Identify which cell holds the provided text, then report its (x, y) central coordinate. 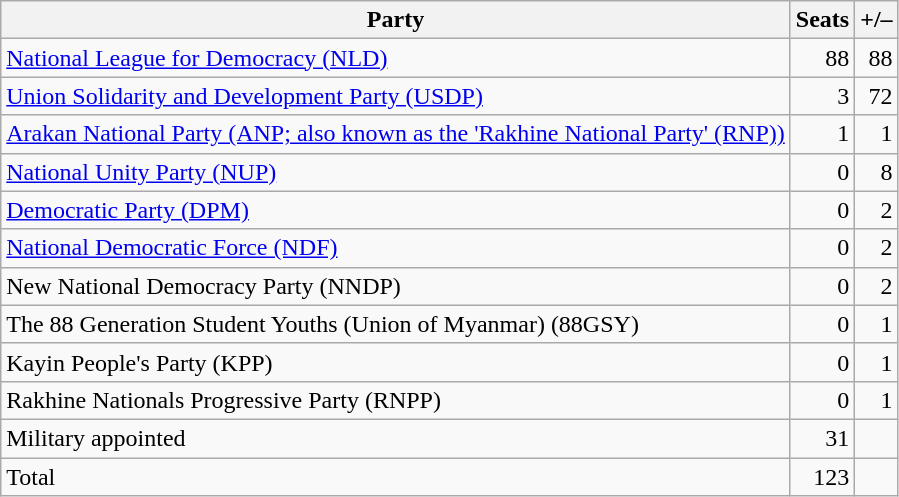
New National Democracy Party (NNDP) (396, 286)
8 (876, 172)
Party (396, 20)
Kayin People's Party (KPP) (396, 362)
National Democratic Force (NDF) (396, 248)
Union Solidarity and Development Party (USDP) (396, 96)
Military appointed (396, 438)
The 88 Generation Student Youths (Union of Myanmar) (88GSY) (396, 324)
Total (396, 477)
31 (822, 438)
Democratic Party (DPM) (396, 210)
Seats (822, 20)
+/– (876, 20)
National Unity Party (NUP) (396, 172)
Arakan National Party (ANP; also known as the 'Rakhine National Party' (RNP)) (396, 134)
123 (822, 477)
Rakhine Nationals Progressive Party (RNPP) (396, 400)
72 (876, 96)
3 (822, 96)
National League for Democracy (NLD) (396, 58)
